Determine the [x, y] coordinate at the center of the cell enclosing the given text.  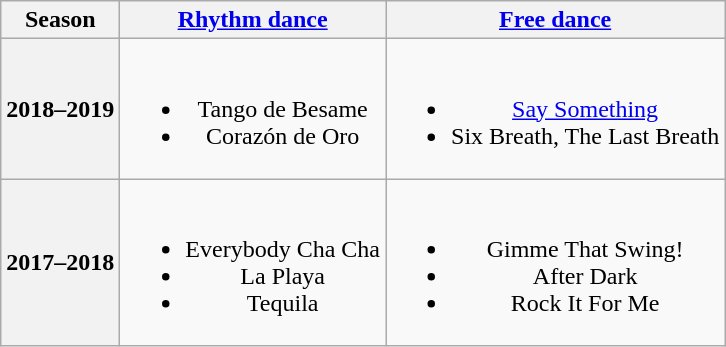
Rhythm dance [253, 20]
Gimme That Swing! After Dark Rock It For Me [556, 262]
2018–2019 [60, 109]
Season [60, 20]
Free dance [556, 20]
2017–2018 [60, 262]
Everybody Cha Cha La Playa Tequila [253, 262]
Say Something Six Breath, The Last Breath [556, 109]
Tango de Besame Corazón de Oro [253, 109]
